For the text-containing cell, return its midpoint in [X, Y] coordinate format. 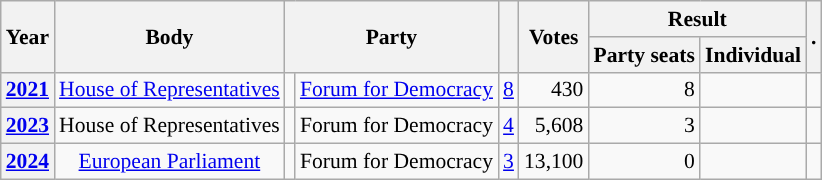
. [814, 36]
13,100 [554, 162]
Year [28, 36]
European Parliament [170, 162]
0 [644, 162]
5,608 [554, 126]
Body [170, 36]
2024 [28, 162]
4 [508, 126]
Votes [554, 36]
2021 [28, 90]
Individual [753, 55]
2023 [28, 126]
Party seats [644, 55]
430 [554, 90]
Party [392, 36]
Result [697, 19]
